Scan for the cell matching the given text and deliver its (x, y) coordinate at center. 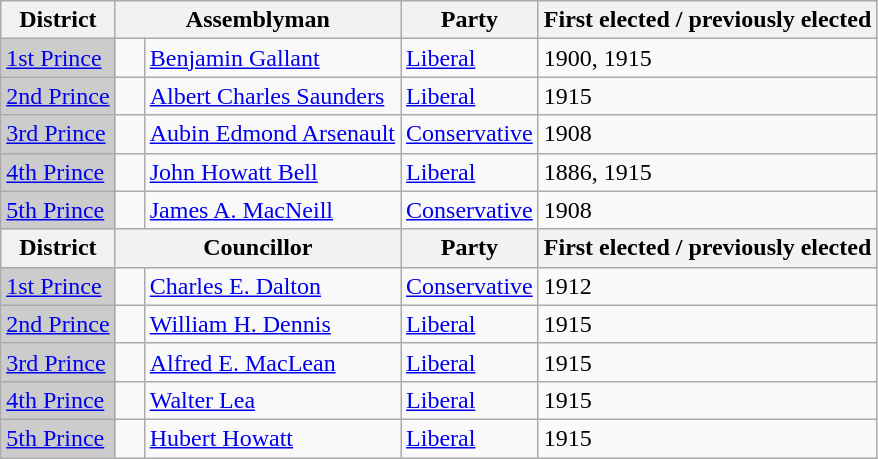
Charles E. Dalton (272, 286)
Assemblyman (258, 20)
Albert Charles Saunders (272, 96)
James A. MacNeill (272, 210)
Hubert Howatt (272, 438)
Walter Lea (272, 400)
1900, 1915 (708, 58)
Benjamin Gallant (272, 58)
Alfred E. MacLean (272, 362)
John Howatt Bell (272, 172)
Councillor (258, 248)
William H. Dennis (272, 324)
1912 (708, 286)
Aubin Edmond Arsenault (272, 134)
1886, 1915 (708, 172)
